Find where the given text appears and provide that cell's center as (x, y) coordinate. 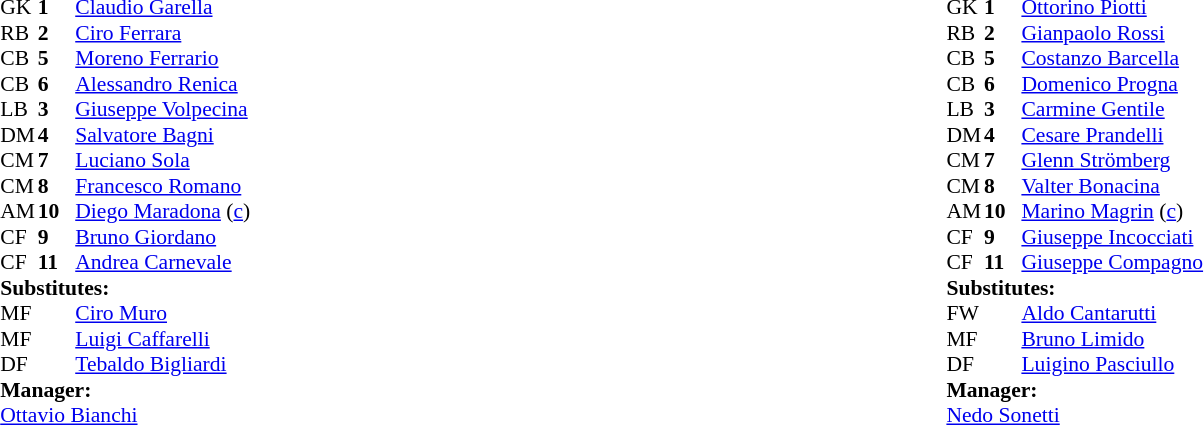
Aldo Cantarutti (1112, 313)
Moreno Ferrario (162, 59)
Luigi Caffarelli (162, 339)
Gianpaolo Rossi (1112, 33)
Giuseppe Incocciati (1112, 237)
Bruno Giordano (162, 237)
Valter Bonacina (1112, 186)
Andrea Carnevale (162, 263)
Salvatore Bagni (162, 135)
Marino Magrin (c) (1112, 211)
Alessandro Renica (162, 84)
Ciro Ferrara (162, 33)
Ciro Muro (162, 313)
FW (965, 313)
Luciano Sola (162, 161)
Glenn Strömberg (1112, 161)
Luigino Pasciullo (1112, 365)
Tebaldo Bigliardi (162, 365)
Francesco Romano (162, 186)
Giuseppe Compagno (1112, 263)
Diego Maradona (c) (162, 211)
Bruno Limido (1112, 339)
Costanzo Barcella (1112, 59)
Carmine Gentile (1112, 109)
Giuseppe Volpecina (162, 109)
Cesare Prandelli (1112, 135)
Domenico Progna (1112, 84)
